Pinpoint the cell where the given text exists, returning its [x, y] midpoint coordinate. 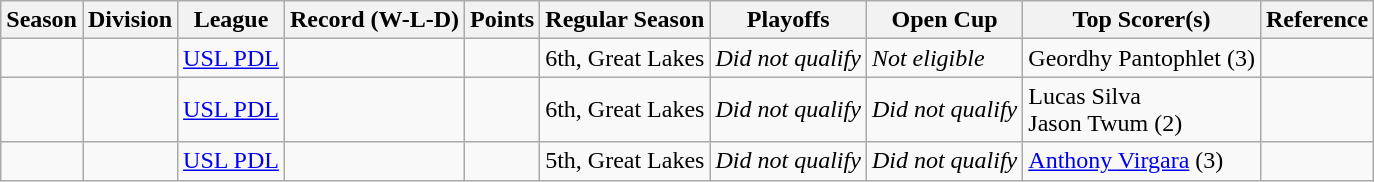
Division [130, 20]
Playoffs [788, 20]
Regular Season [625, 20]
Reference [1316, 20]
Anthony Virgara (3) [1142, 161]
5th, Great Lakes [625, 161]
Open Cup [944, 20]
Season [42, 20]
Top Scorer(s) [1142, 20]
Not eligible [944, 58]
Lucas Silva Jason Twum (2) [1142, 110]
Record (W-L-D) [374, 20]
Geordhy Pantophlet (3) [1142, 58]
Points [502, 20]
League [232, 20]
